Pinpoint the cell where the given text exists, returning its [X, Y] midpoint coordinate. 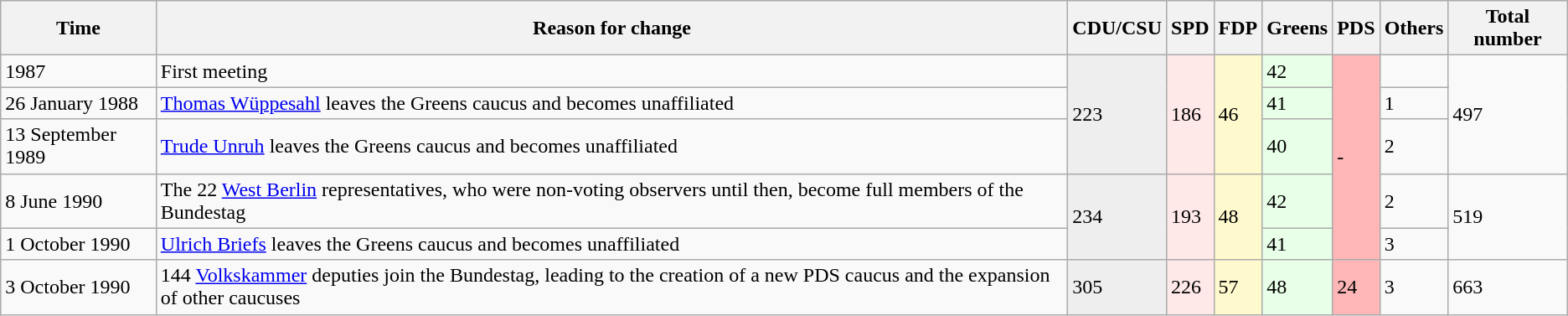
1 [1414, 103]
SPD [1190, 28]
Total number [1508, 28]
46 [1238, 114]
13 September 1989 [79, 146]
Reason for change [611, 28]
3 October 1990 [79, 287]
FDP [1238, 28]
26 January 1988 [79, 103]
223 [1117, 114]
8 June 1990 [79, 201]
Thomas Wüppesahl leaves the Greens caucus and becomes unaffiliated [611, 103]
1 October 1990 [79, 244]
663 [1508, 287]
The 22 West Berlin representatives, who were non-voting observers until then, become full members of the Bundestag [611, 201]
Others [1414, 28]
24 [1356, 287]
193 [1190, 216]
234 [1117, 216]
305 [1117, 287]
186 [1190, 114]
PDS [1356, 28]
Greens [1297, 28]
519 [1508, 216]
226 [1190, 287]
Trude Unruh leaves the Greens caucus and becomes unaffiliated [611, 146]
Time [79, 28]
144 Volkskammer deputies join the Bundestag, leading to the creation of a new PDS caucus and the expansion of other caucuses [611, 287]
40 [1297, 146]
- [1356, 158]
Ulrich Briefs leaves the Greens caucus and becomes unaffiliated [611, 244]
First meeting [611, 71]
497 [1508, 114]
1987 [79, 71]
57 [1238, 287]
CDU/CSU [1117, 28]
